Identify which cell holds the provided text, then report its (X, Y) central coordinate. 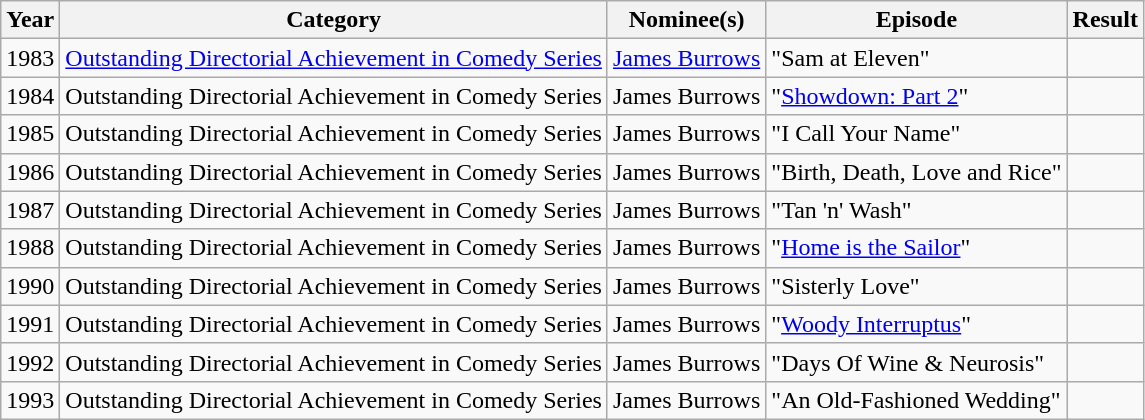
1990 (30, 286)
Result (1105, 20)
Nominee(s) (686, 20)
Episode (916, 20)
1993 (30, 400)
Category (334, 20)
1988 (30, 248)
"Woody Interruptus" (916, 324)
1983 (30, 58)
"Sam at Eleven" (916, 58)
1984 (30, 96)
"Days Of Wine & Neurosis" (916, 362)
1991 (30, 324)
"Birth, Death, Love and Rice" (916, 172)
Year (30, 20)
1986 (30, 172)
1985 (30, 134)
"Tan 'n' Wash" (916, 210)
"I Call Your Name" (916, 134)
"An Old-Fashioned Wedding" (916, 400)
"Sisterly Love" (916, 286)
"Showdown: Part 2" (916, 96)
1992 (30, 362)
1987 (30, 210)
"Home is the Sailor" (916, 248)
